Capture the cell that displays the provided text and extract its [x, y] central coordinate. 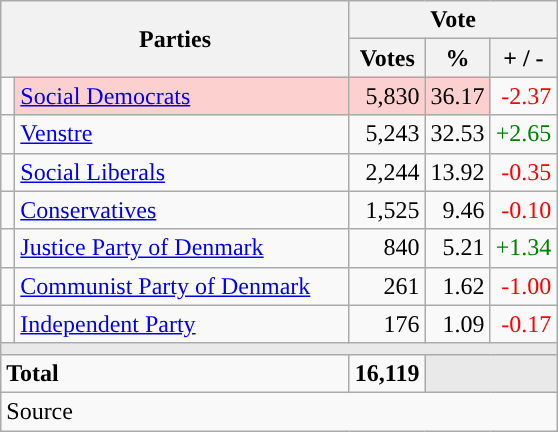
9.46 [458, 210]
Social Liberals [182, 172]
1.09 [458, 324]
32.53 [458, 134]
176 [387, 324]
13.92 [458, 172]
-1.00 [524, 286]
5.21 [458, 248]
2,244 [387, 172]
-2.37 [524, 96]
Source [279, 411]
1.62 [458, 286]
16,119 [387, 373]
Independent Party [182, 324]
Justice Party of Denmark [182, 248]
Social Democrats [182, 96]
Parties [176, 39]
+1.34 [524, 248]
% [458, 58]
840 [387, 248]
+2.65 [524, 134]
1,525 [387, 210]
5,243 [387, 134]
Conservatives [182, 210]
36.17 [458, 96]
+ / - [524, 58]
-0.35 [524, 172]
261 [387, 286]
5,830 [387, 96]
Votes [387, 58]
Venstre [182, 134]
Total [176, 373]
-0.10 [524, 210]
-0.17 [524, 324]
Communist Party of Denmark [182, 286]
Vote [452, 20]
